Identify which cell holds the provided text, then report its (x, y) central coordinate. 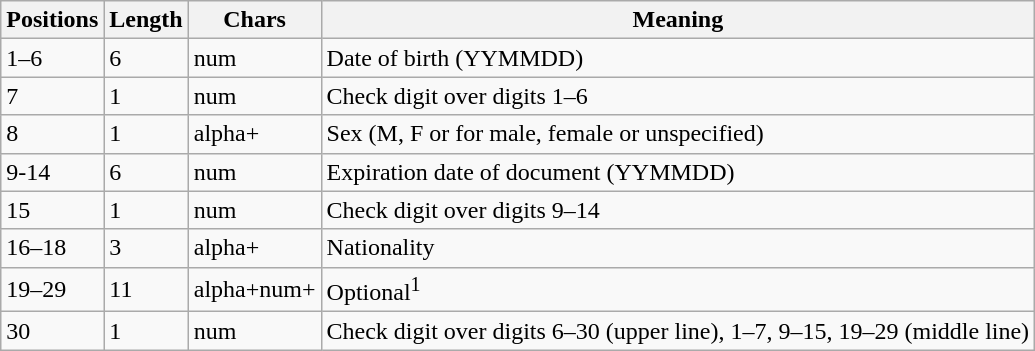
19–29 (52, 290)
Sex (M, F or for male, female or unspecified) (678, 134)
7 (52, 96)
9-14 (52, 172)
Meaning (678, 20)
Positions (52, 20)
Expiration date of document (YYMMDD) (678, 172)
8 (52, 134)
Chars (254, 20)
3 (146, 248)
11 (146, 290)
Nationality (678, 248)
Date of birth (YYMMDD) (678, 58)
Optional1 (678, 290)
alpha+num+ (254, 290)
Check digit over digits 9–14 (678, 210)
15 (52, 210)
1–6 (52, 58)
Length (146, 20)
30 (52, 331)
Check digit over digits 1–6 (678, 96)
Check digit over digits 6–30 (upper line), 1–7, 9–15, 19–29 (middle line) (678, 331)
16–18 (52, 248)
